Output the (x, y) coordinate of the center of the cell containing the given text.  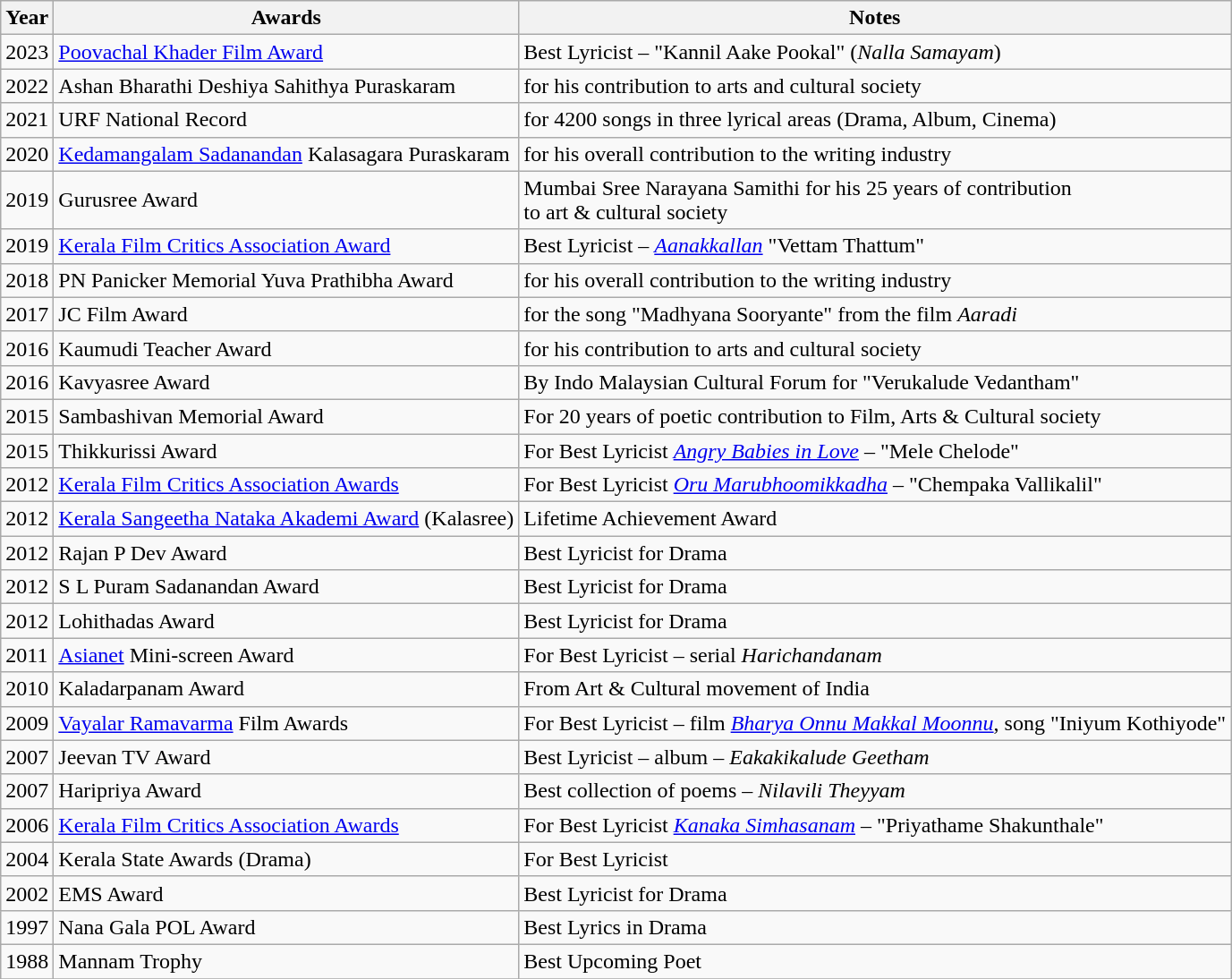
Kaladarpanam Award (286, 689)
2009 (27, 723)
For Best Lyricist (875, 859)
URF National Record (286, 120)
Kerala Film Critics Association Award (286, 246)
Kerala Sangeetha Nataka Akademi Award (Kalasree) (286, 519)
PN Panicker Memorial Yuva Prathibha Award (286, 280)
Gurusree Award (286, 200)
Ashan Bharathi Deshiya Sahithya Puraskaram (286, 86)
Nana Gala POL Award (286, 927)
2023 (27, 52)
1988 (27, 961)
Year (27, 18)
Thikkurissi Award (286, 450)
Asianet Mini-screen Award (286, 655)
2021 (27, 120)
Kerala State Awards (Drama) (286, 859)
2006 (27, 825)
Kedamangalam Sadanandan Kalasagara Puraskaram (286, 154)
2002 (27, 893)
For Best Lyricist – film Bharya Onnu Makkal Moonnu, song "Iniyum Kothiyode" (875, 723)
JC Film Award (286, 314)
EMS Award (286, 893)
Awards (286, 18)
2004 (27, 859)
2020 (27, 154)
2022 (27, 86)
Kaumudi Teacher Award (286, 348)
Sambashivan Memorial Award (286, 416)
Best Upcoming Poet (875, 961)
Mumbai Sree Narayana Samithi for his 25 years of contributionto art & cultural society (875, 200)
Best collection of poems – Nilavili Theyyam (875, 791)
for the song "Madhyana Sooryante" from the film Aaradi (875, 314)
Best Lyricist – "Kannil Aake Pookal" (Nalla Samayam) (875, 52)
for 4200 songs in three lyrical areas (Drama, Album, Cinema) (875, 120)
Best Lyricist – Aanakkallan "Vettam Thattum" (875, 246)
Best Lyricist – album – Eakakikalude Geetham (875, 757)
2011 (27, 655)
Best Lyrics in Drama (875, 927)
Haripriya Award (286, 791)
For 20 years of poetic contribution to Film, Arts & Cultural society (875, 416)
2018 (27, 280)
2017 (27, 314)
Mannam Trophy (286, 961)
2010 (27, 689)
Jeevan TV Award (286, 757)
Vayalar Ramavarma Film Awards (286, 723)
Kavyasree Award (286, 382)
For Best Lyricist – serial Harichandanam (875, 655)
Notes (875, 18)
By Indo Malaysian Cultural Forum for "Verukalude Vedantham" (875, 382)
S L Puram Sadanandan Award (286, 587)
For Best Lyricist Angry Babies in Love – "Mele Chelode" (875, 450)
For Best Lyricist Kanaka Simhasanam – "Priyathame Shakunthale" (875, 825)
1997 (27, 927)
Poovachal Khader Film Award (286, 52)
From Art & Cultural movement of India (875, 689)
Lifetime Achievement Award (875, 519)
Lohithadas Award (286, 621)
For Best Lyricist Oru Marubhoomikkadha – "Chempaka Vallikalil" (875, 485)
Rajan P Dev Award (286, 553)
